Extract the [X, Y] coordinate from the center of the cell holding the provided text.  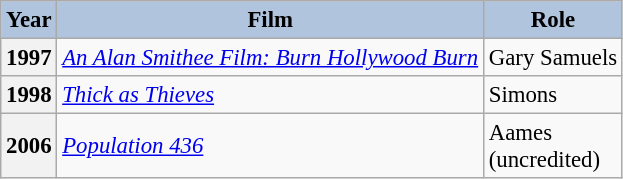
2006 [29, 146]
Film [270, 20]
Role [552, 20]
Year [29, 20]
Simons [552, 95]
1998 [29, 95]
1997 [29, 58]
Population 436 [270, 146]
An Alan Smithee Film: Burn Hollywood Burn [270, 58]
Thick as Thieves [270, 95]
Aames(uncredited) [552, 146]
Gary Samuels [552, 58]
